Identify which cell holds the provided text, then report its (x, y) central coordinate. 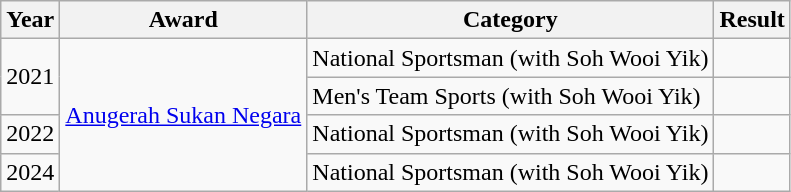
Year (30, 20)
2021 (30, 77)
Category (510, 20)
2024 (30, 172)
Result (752, 20)
Anugerah Sukan Negara (184, 115)
Men's Team Sports (with Soh Wooi Yik) (510, 96)
Award (184, 20)
2022 (30, 134)
